Pinpoint the cell where the given text exists, returning its (x, y) midpoint coordinate. 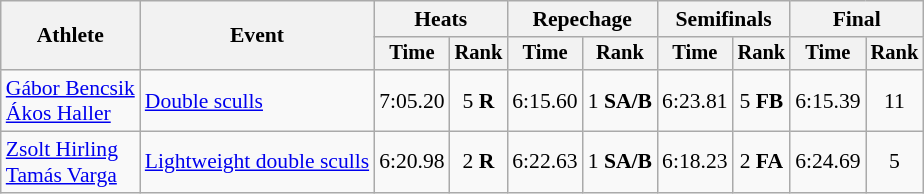
6:20.98 (412, 162)
2 FA (762, 162)
6:22.63 (544, 162)
Athlete (70, 36)
2 R (479, 162)
Event (257, 36)
Zsolt HirlingTamás Varga (70, 162)
11 (895, 100)
5 R (479, 100)
Heats (440, 19)
5 FB (762, 100)
6:18.23 (694, 162)
Repechage (582, 19)
Gábor BencsikÁkos Haller (70, 100)
6:24.69 (828, 162)
Semifinals (724, 19)
5 (895, 162)
Double sculls (257, 100)
Final (856, 19)
6:15.39 (828, 100)
Lightweight double sculls (257, 162)
7:05.20 (412, 100)
6:23.81 (694, 100)
6:15.60 (544, 100)
